Return (X, Y) of the center of cell containing provided text 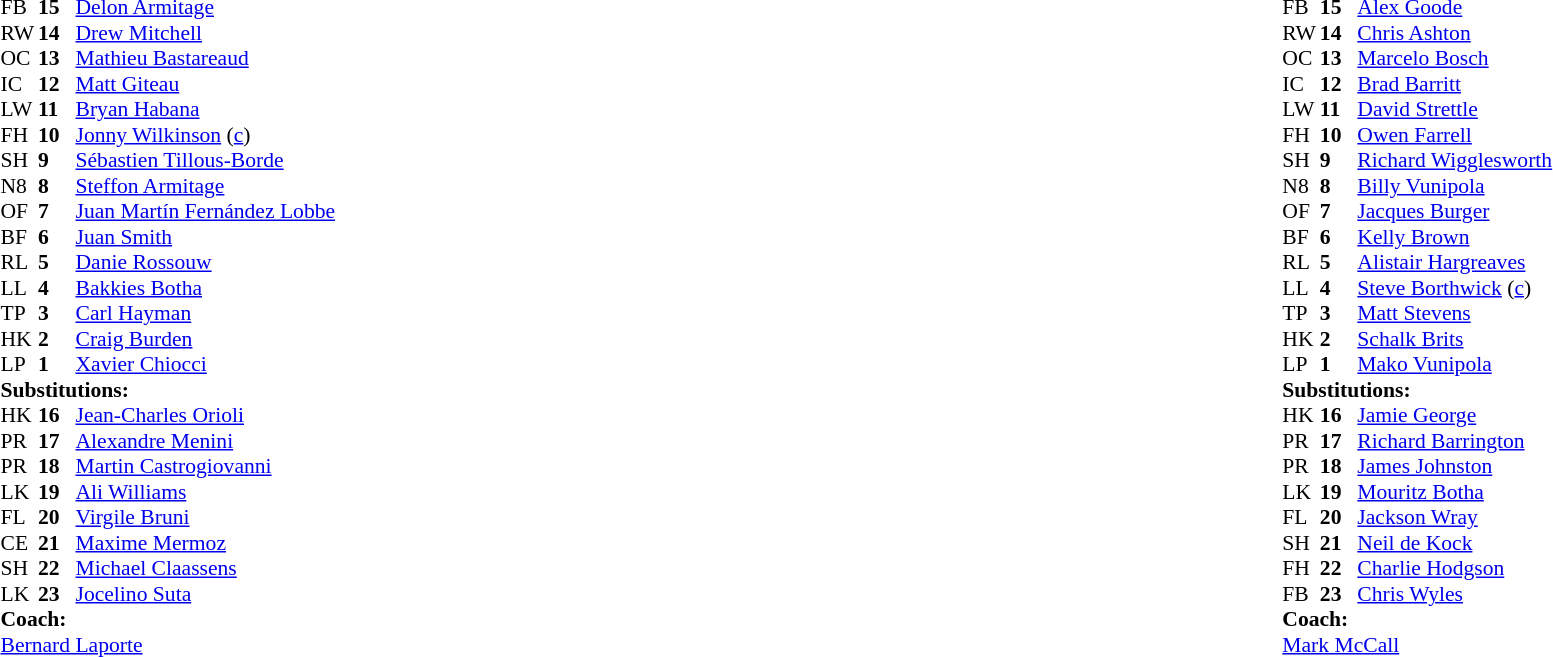
James Johnston (1454, 467)
Xavier Chiocci (206, 365)
Drew Mitchell (206, 33)
Charlie Hodgson (1454, 569)
Jacques Burger (1454, 211)
Marcelo Bosch (1454, 59)
Schalk Brits (1454, 339)
Matt Stevens (1454, 313)
Mako Vunipola (1454, 365)
Steve Borthwick (c) (1454, 288)
Sébastien Tillous-Borde (206, 161)
Jamie George (1454, 415)
Matt Giteau (206, 84)
Martin Castrogiovanni (206, 467)
Steffon Armitage (206, 186)
Jocelino Suta (206, 594)
Kelly Brown (1454, 237)
Jonny Wilkinson (c) (206, 135)
Ali Williams (206, 492)
Mathieu Bastareaud (206, 59)
Neil de Kock (1454, 543)
Juan Martín Fernández Lobbe (206, 211)
Chris Wyles (1454, 594)
Bakkies Botha (206, 288)
Carl Hayman (206, 313)
Chris Ashton (1454, 33)
Virgile Bruni (206, 517)
Michael Claassens (206, 569)
FB (1301, 594)
Craig Burden (206, 339)
Brad Barritt (1454, 84)
Mouritz Botha (1454, 492)
Jackson Wray (1454, 517)
Alistair Hargreaves (1454, 263)
Billy Vunipola (1454, 186)
CE (19, 543)
Danie Rossouw (206, 263)
Richard Barrington (1454, 441)
Jean-Charles Orioli (206, 415)
David Strettle (1454, 109)
Maxime Mermoz (206, 543)
Bryan Habana (206, 109)
Richard Wigglesworth (1454, 161)
Alexandre Menini (206, 441)
Owen Farrell (1454, 135)
Juan Smith (206, 237)
